Locate the cell with the specified text and output its (x, y) center coordinate. 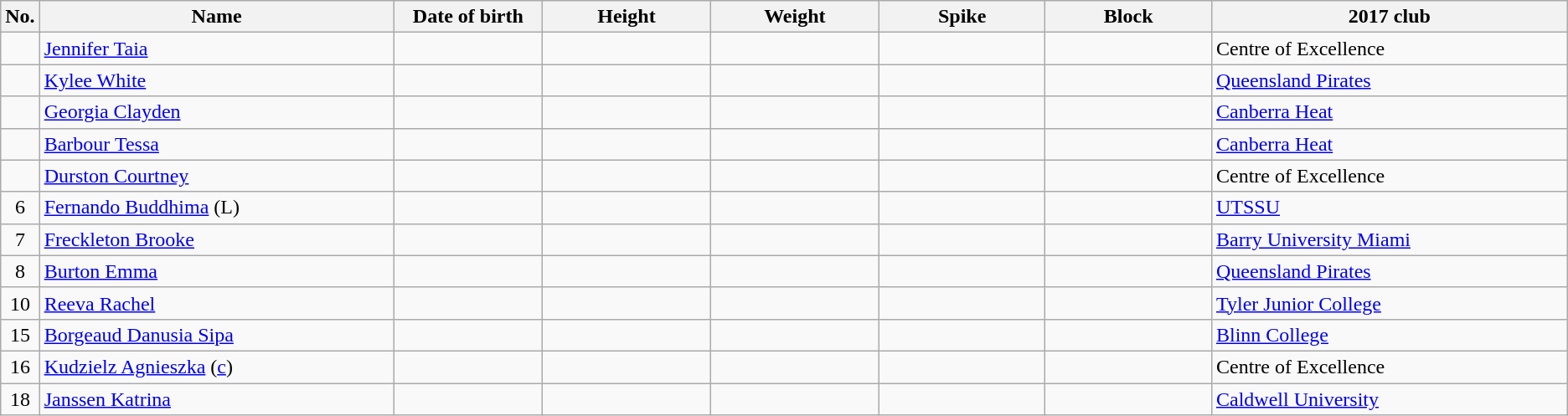
Kylee White (216, 80)
15 (20, 335)
2017 club (1389, 17)
Spike (962, 17)
Janssen Katrina (216, 399)
16 (20, 367)
Reeva Rachel (216, 303)
18 (20, 399)
Date of birth (468, 17)
Weight (794, 17)
Block (1129, 17)
Durston Courtney (216, 176)
Blinn College (1389, 335)
Caldwell University (1389, 399)
Fernando Buddhima (L) (216, 208)
Jennifer Taia (216, 49)
Borgeaud Danusia Sipa (216, 335)
Kudzielz Agnieszka (c) (216, 367)
10 (20, 303)
Barbour Tessa (216, 144)
Georgia Clayden (216, 112)
UTSSU (1389, 208)
6 (20, 208)
Burton Emma (216, 271)
Freckleton Brooke (216, 239)
Barry University Miami (1389, 239)
Height (627, 17)
8 (20, 271)
7 (20, 239)
No. (20, 17)
Tyler Junior College (1389, 303)
Name (216, 17)
